Return the (X, Y) coordinate for the center point of the cell that contains the specified text.  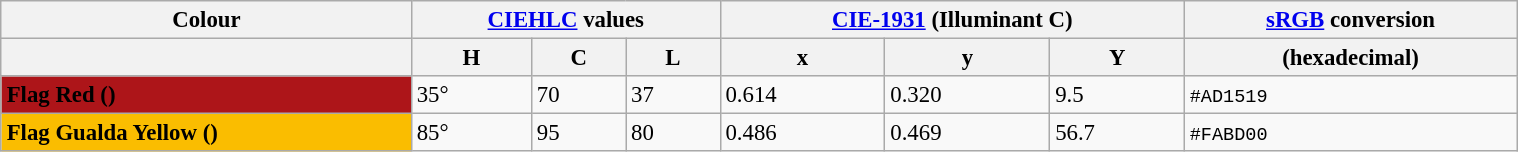
0.486 (802, 133)
H (471, 57)
x (802, 57)
0.320 (968, 95)
C (578, 57)
70 (578, 95)
Flag Red () (206, 95)
Flag Gualda Yellow () (206, 133)
37 (673, 95)
Colour (206, 20)
80 (673, 133)
0.614 (802, 95)
85° (471, 133)
35° (471, 95)
y (968, 57)
9.5 (1118, 95)
95 (578, 133)
56.7 (1118, 133)
sRGB conversion (1350, 20)
#FABD00 (1350, 133)
Y (1118, 57)
0.469 (968, 133)
(hexadecimal) (1350, 57)
CIEHLC values (566, 20)
L (673, 57)
#AD1519 (1350, 95)
CIE-1931 (Illuminant C) (952, 20)
